Return (X, Y) of the center of cell containing provided text 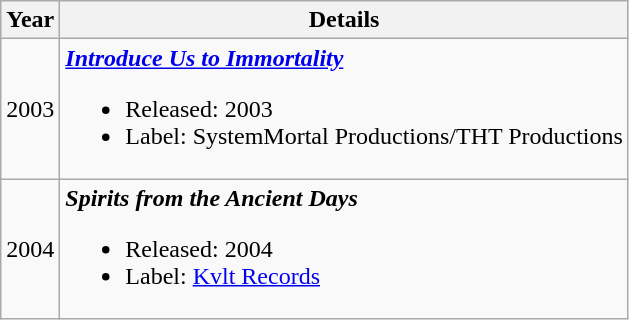
Details (344, 20)
Spirits from the Ancient DaysReleased: 2004Label: Kvlt Records (344, 249)
Introduce Us to ImmortalityReleased: 2003Label: SystemMortal Productions/THT Productions (344, 109)
2003 (30, 109)
Year (30, 20)
2004 (30, 249)
